Provide the [x, y] coordinate of the cell's center where the given text is located.  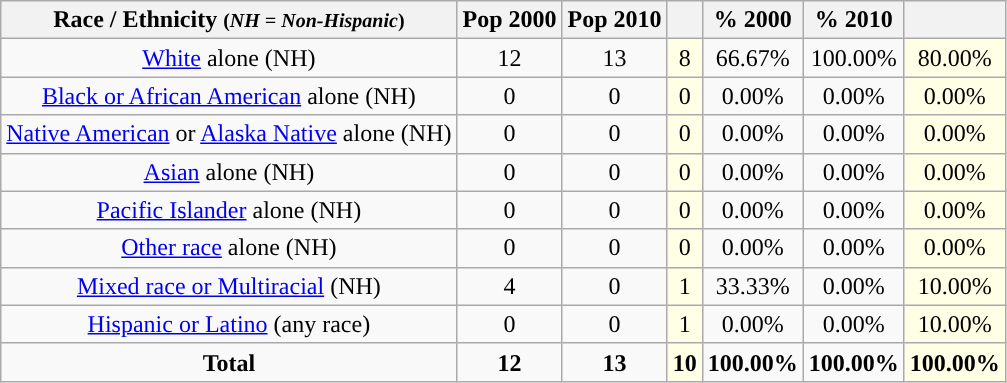
33.33% [752, 286]
Hispanic or Latino (any race) [229, 324]
Black or African American alone (NH) [229, 96]
% 2010 [854, 20]
10 [684, 362]
White alone (NH) [229, 58]
Total [229, 362]
Pacific Islander alone (NH) [229, 210]
Native American or Alaska Native alone (NH) [229, 134]
Pop 2010 [614, 20]
66.67% [752, 58]
Pop 2000 [510, 20]
4 [510, 286]
Other race alone (NH) [229, 248]
Asian alone (NH) [229, 172]
Mixed race or Multiracial (NH) [229, 286]
80.00% [954, 58]
8 [684, 58]
% 2000 [752, 20]
Race / Ethnicity (NH = Non-Hispanic) [229, 20]
